Return the (X, Y) coordinate for the center point of the cell that contains the specified text.  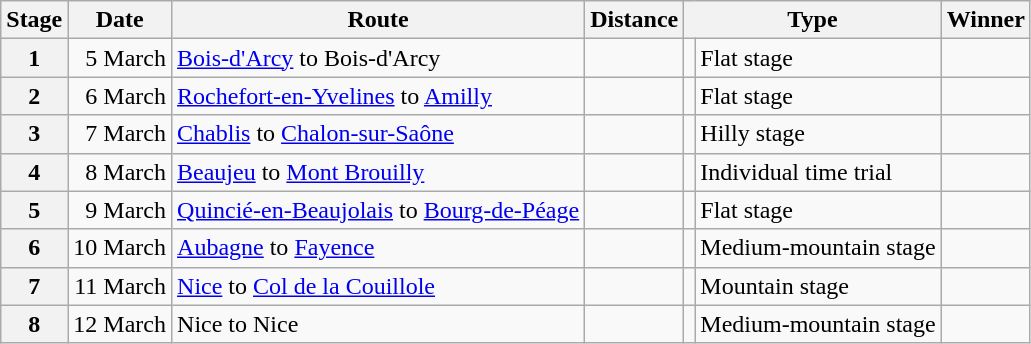
8 March (120, 172)
Winner (986, 20)
Date (120, 20)
6 March (120, 96)
Hilly stage (818, 134)
Stage (34, 20)
Rochefort-en-Yvelines to Amilly (378, 96)
1 (34, 58)
7 (34, 286)
Aubagne to Fayence (378, 248)
4 (34, 172)
Mountain stage (818, 286)
8 (34, 324)
3 (34, 134)
Quincié-en-Beaujolais to Bourg-de-Péage (378, 210)
Nice to Col de la Couillole (378, 286)
10 March (120, 248)
Beaujeu to Mont Brouilly (378, 172)
Route (378, 20)
Chablis to Chalon-sur-Saône (378, 134)
Bois-d'Arcy to Bois-d'Arcy (378, 58)
12 March (120, 324)
Distance (634, 20)
9 March (120, 210)
5 (34, 210)
5 March (120, 58)
6 (34, 248)
Type (812, 20)
Nice to Nice (378, 324)
11 March (120, 286)
2 (34, 96)
Individual time trial (818, 172)
7 March (120, 134)
